For the text-containing cell, return its midpoint in (X, Y) coordinate format. 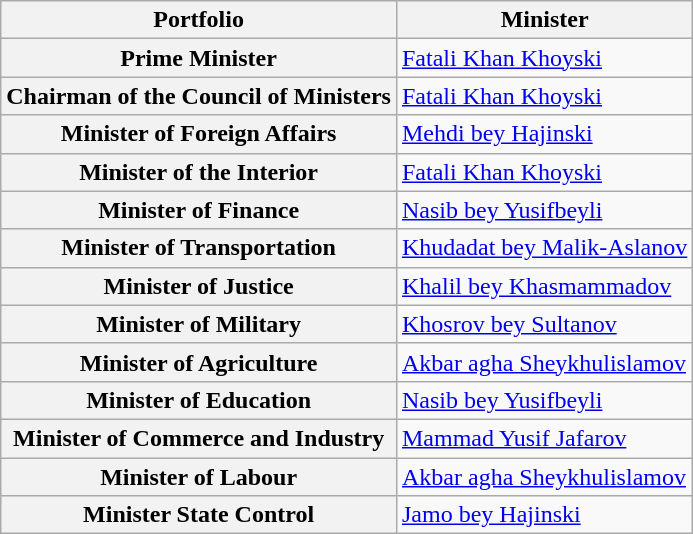
Prime Minister (199, 58)
Chairman of the Council of Ministers (199, 96)
Minister of Justice (199, 286)
Minister of Agriculture (199, 362)
Minister of Foreign Affairs (199, 134)
Mammad Yusif Jafarov (544, 438)
Minister of Transportation (199, 248)
Jamo bey Hajinski (544, 515)
Minister (544, 20)
Mehdi bey Hajinski (544, 134)
Minister State Control (199, 515)
Minister of Military (199, 324)
Minister of Education (199, 400)
Minister of Finance (199, 210)
Khalil bey Khasmammadov (544, 286)
Minister of the Interior (199, 172)
Minister of Labour (199, 477)
Portfolio (199, 20)
Minister of Commerce and Industry (199, 438)
Khudadat bey Malik-Aslanov (544, 248)
Khosrov bey Sultanov (544, 324)
